Return the (X, Y) coordinate for the center point of the cell that contains the specified text.  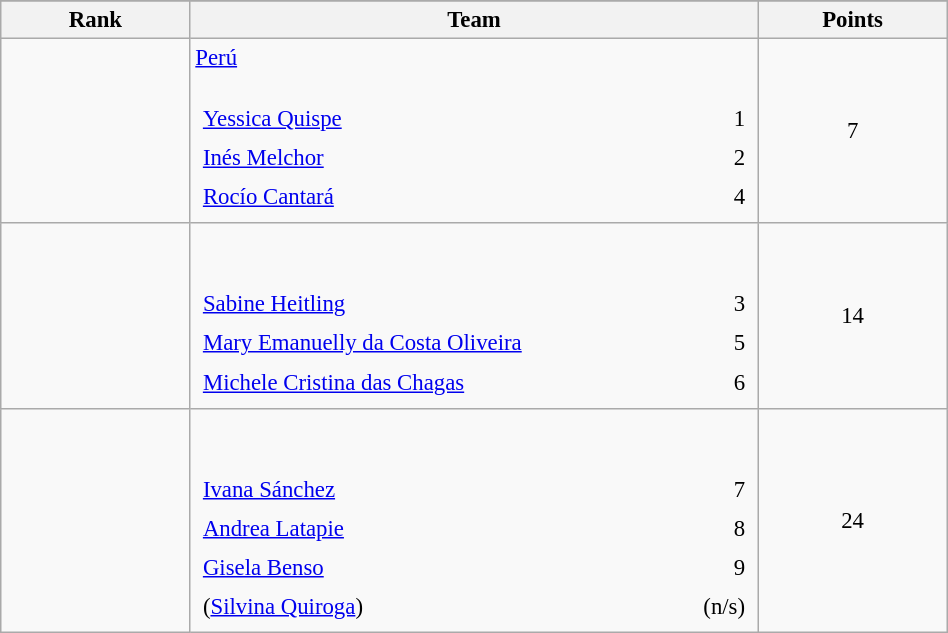
9 (686, 567)
4 (716, 197)
14 (852, 316)
(Silvina Quiroga) (409, 606)
5 (733, 343)
3 (733, 304)
Yessica Quispe (439, 119)
6 (733, 382)
Rocío Cantará (439, 197)
Sabine Heitling 3 Mary Emanuelly da Costa Oliveira 5 Michele Cristina das Chagas 6 (474, 316)
Ivana Sánchez 7 Andrea Latapie 8 Gisela Benso 9 (Silvina Quiroga) (n/s) (474, 520)
Andrea Latapie (409, 528)
Gisela Benso (409, 567)
24 (852, 520)
Points (852, 20)
2 (716, 158)
8 (686, 528)
Rank (96, 20)
Mary Emanuelly da Costa Oliveira (456, 343)
Team (474, 20)
Ivana Sánchez (409, 489)
(n/s) (686, 606)
Inés Melchor (439, 158)
Michele Cristina das Chagas (456, 382)
Sabine Heitling (456, 304)
1 (716, 119)
Perú Yessica Quispe 1 Inés Melchor 2 Rocío Cantará 4 (474, 132)
